Identify which cell holds the provided text, then report its (x, y) central coordinate. 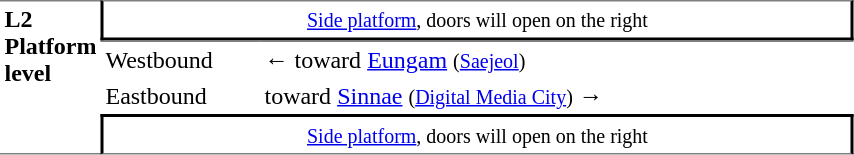
Eastbound (180, 96)
← toward Eungam (Saejeol) (557, 59)
L2Platform level (50, 77)
Westbound (180, 59)
toward Sinnae (Digital Media City) → (557, 96)
